Scan for the cell matching the given text and deliver its [X, Y] coordinate at center. 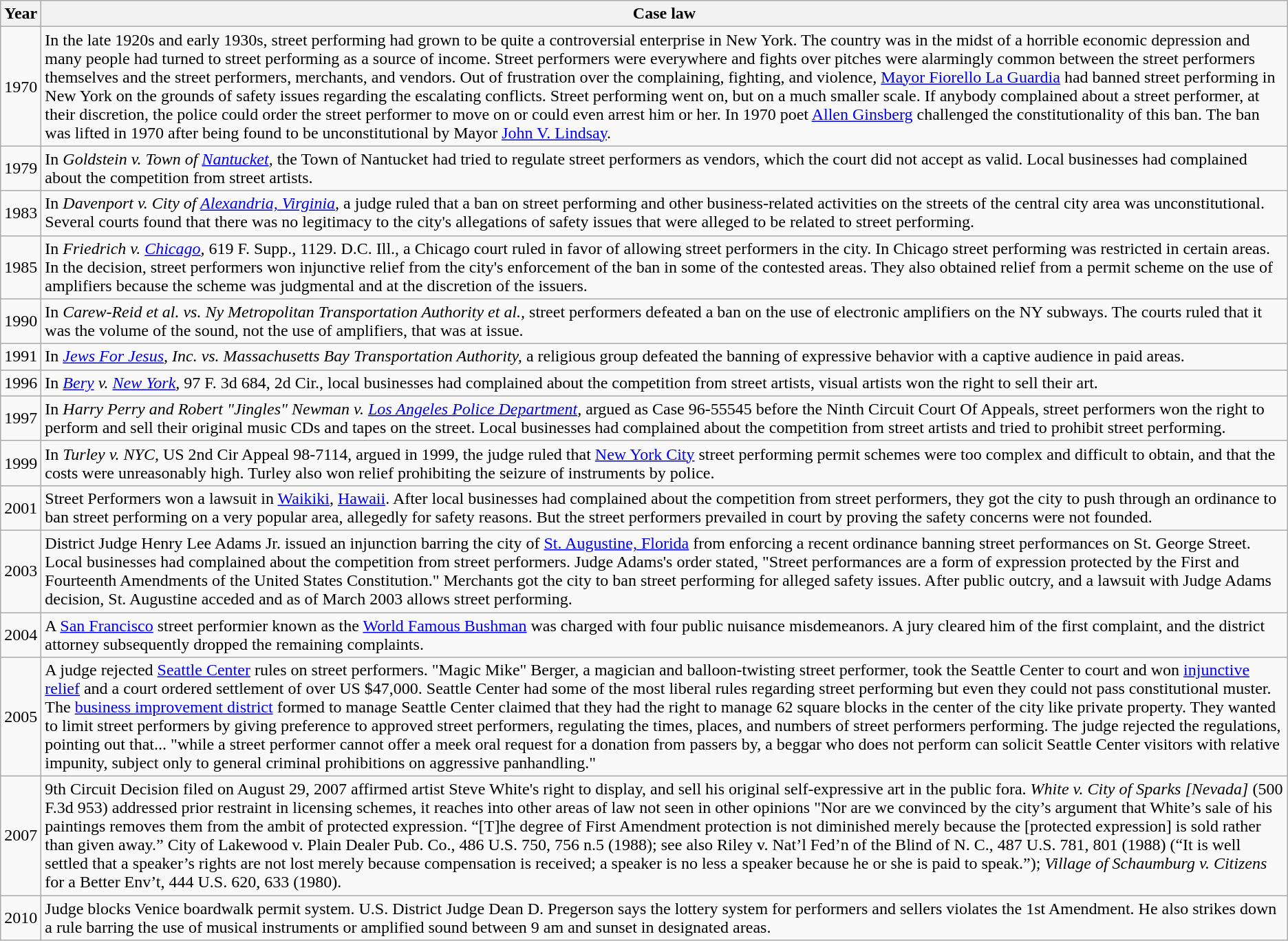
1991 [21, 357]
2005 [21, 717]
2004 [21, 635]
2001 [21, 508]
2003 [21, 571]
Year [21, 14]
1996 [21, 383]
2007 [21, 836]
1985 [21, 267]
1999 [21, 463]
Case law [665, 14]
1983 [21, 213]
1970 [21, 87]
1997 [21, 419]
1990 [21, 321]
2010 [21, 918]
1979 [21, 168]
